From the cell containing the given text, extract its center point as (X, Y) coordinate. 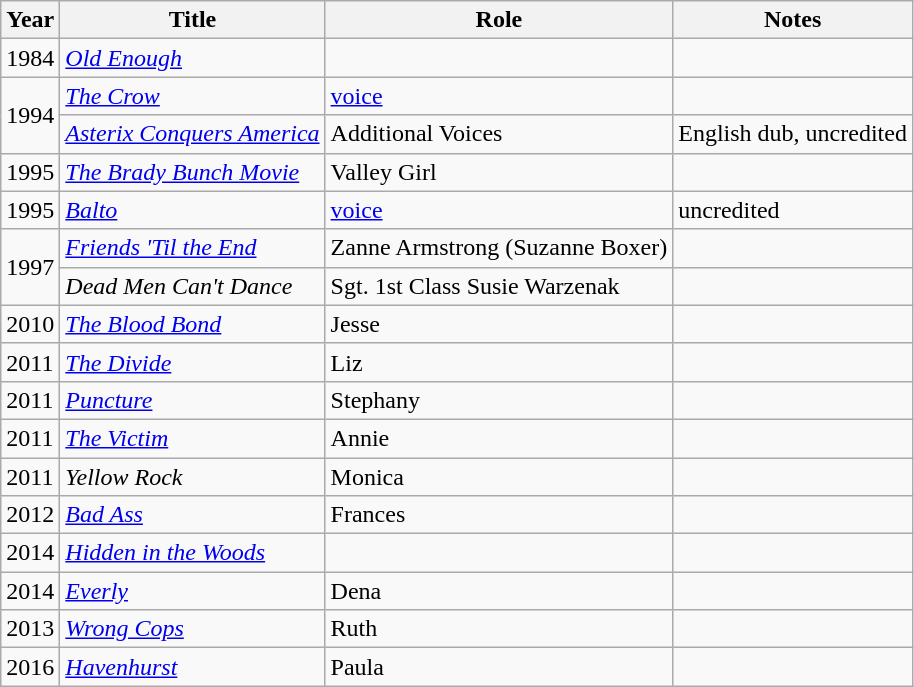
Liz (499, 362)
Friends 'Til the End (192, 248)
Balto (192, 210)
1984 (30, 58)
Title (192, 20)
Bad Ass (192, 515)
Everly (192, 591)
Havenhurst (192, 667)
Asterix Conquers America (192, 134)
Dena (499, 591)
Yellow Rock (192, 477)
Stephany (499, 400)
Ruth (499, 629)
1994 (30, 115)
Valley Girl (499, 172)
Dead Men Can't Dance (192, 286)
Year (30, 20)
Puncture (192, 400)
Sgt. 1st Class Susie Warzenak (499, 286)
Paula (499, 667)
Monica (499, 477)
Old Enough (192, 58)
The Divide (192, 362)
2013 (30, 629)
The Victim (192, 438)
1997 (30, 267)
Wrong Cops (192, 629)
2012 (30, 515)
Zanne Armstrong (Suzanne Boxer) (499, 248)
2016 (30, 667)
Annie (499, 438)
uncredited (793, 210)
English dub, uncredited (793, 134)
The Crow (192, 96)
2010 (30, 324)
Jesse (499, 324)
Notes (793, 20)
The Blood Bond (192, 324)
Frances (499, 515)
Role (499, 20)
The Brady Bunch Movie (192, 172)
Hidden in the Woods (192, 553)
Additional Voices (499, 134)
